Determine the [X, Y] coordinate at the center of the cell enclosing the given text.  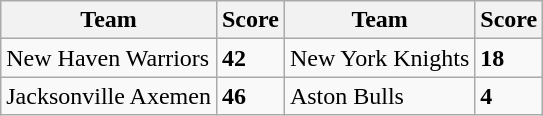
18 [509, 58]
42 [250, 58]
New Haven Warriors [109, 58]
New York Knights [379, 58]
46 [250, 96]
Jacksonville Axemen [109, 96]
4 [509, 96]
Aston Bulls [379, 96]
